Pinpoint the cell where the given text exists, returning its [X, Y] midpoint coordinate. 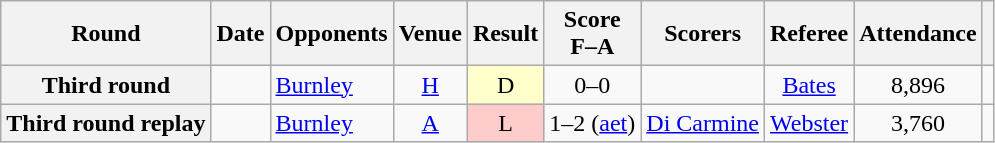
3,760 [918, 123]
Bates [808, 85]
Scorers [703, 34]
Referee [808, 34]
Webster [808, 123]
L [505, 123]
H [430, 85]
A [430, 123]
Di Carmine [703, 123]
Third round replay [106, 123]
ScoreF–A [592, 34]
Date [240, 34]
Result [505, 34]
1–2 (aet) [592, 123]
Third round [106, 85]
0–0 [592, 85]
8,896 [918, 85]
Venue [430, 34]
Attendance [918, 34]
Opponents [332, 34]
D [505, 85]
Round [106, 34]
